Extract the (X, Y) coordinate from the center of the cell holding the provided text.  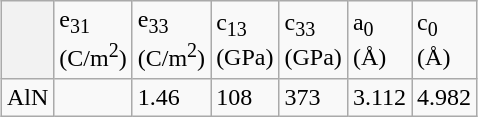
c33(GPa) (313, 40)
e33(C/m2) (171, 40)
373 (313, 98)
3.112 (379, 98)
1.46 (171, 98)
a0(Å) (379, 40)
AlN (27, 98)
4.982 (444, 98)
c0(Å) (444, 40)
c13(GPa) (245, 40)
108 (245, 98)
e31(C/m2) (93, 40)
